Locate the cell with the specified text and output its [x, y] center coordinate. 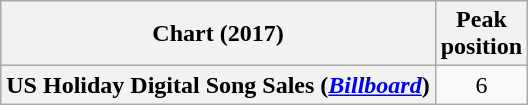
6 [481, 85]
US Holiday Digital Song Sales (Billboard) [218, 85]
Chart (2017) [218, 34]
Peak position [481, 34]
